Locate the cell with the specified text and output its (X, Y) center coordinate. 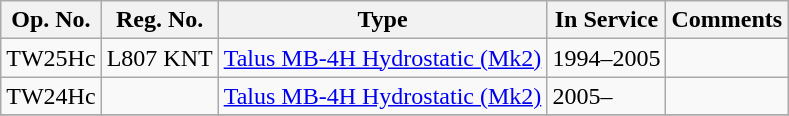
Comments (727, 20)
L807 KNT (160, 58)
TW25Hc (51, 58)
Reg. No. (160, 20)
2005– (606, 96)
TW24Hc (51, 96)
1994–2005 (606, 58)
Type (382, 20)
In Service (606, 20)
Op. No. (51, 20)
